Output the [X, Y] coordinate of the center of the cell containing the given text.  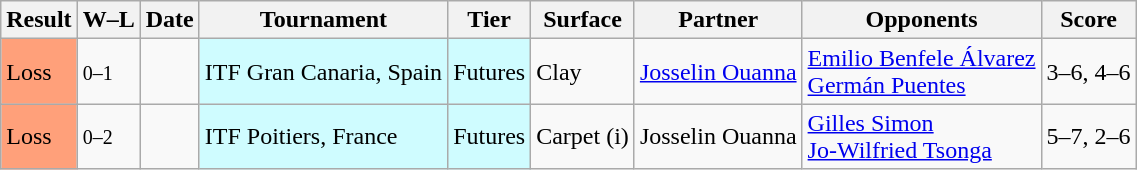
Emilio Benfele Álvarez Germán Puentes [922, 72]
Result [39, 20]
Tier [490, 20]
Score [1088, 20]
Surface [583, 20]
Tournament [323, 20]
3–6, 4–6 [1088, 72]
Carpet (i) [583, 136]
Opponents [922, 20]
Clay [583, 72]
ITF Gran Canaria, Spain [323, 72]
ITF Poitiers, France [323, 136]
Date [170, 20]
W–L [108, 20]
0–2 [108, 136]
0–1 [108, 72]
Gilles Simon Jo-Wilfried Tsonga [922, 136]
5–7, 2–6 [1088, 136]
Partner [718, 20]
